Provide the (x, y) coordinate of the cell's center where the given text is located.  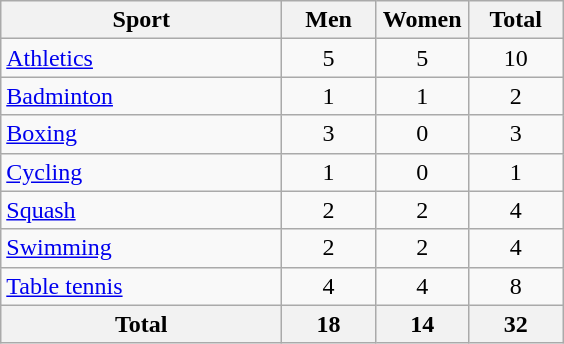
8 (516, 286)
Squash (142, 210)
Boxing (142, 134)
Table tennis (142, 286)
10 (516, 58)
Men (329, 20)
Women (422, 20)
32 (516, 324)
14 (422, 324)
Swimming (142, 248)
18 (329, 324)
Sport (142, 20)
Athletics (142, 58)
Cycling (142, 172)
Badminton (142, 96)
